Extract the (x, y) coordinate from the center of the cell holding the provided text.  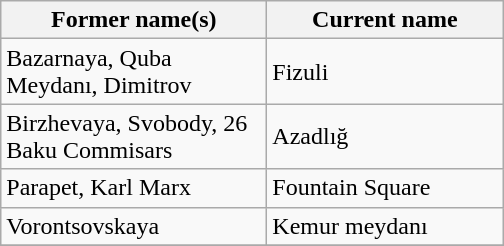
Bazarnaya, Quba Meydanı, Dimitrov (134, 72)
Parapet, Karl Marx (134, 188)
Current name (385, 20)
Vorontsovskaya (134, 226)
Fountain Square (385, 188)
Kemur meydanı (385, 226)
Birzhevaya, Svobody, 26 Baku Commisars (134, 136)
Azadlığ (385, 136)
Former name(s) (134, 20)
Fizuli (385, 72)
